Find where the given text appears and provide that cell's center as [x, y] coordinate. 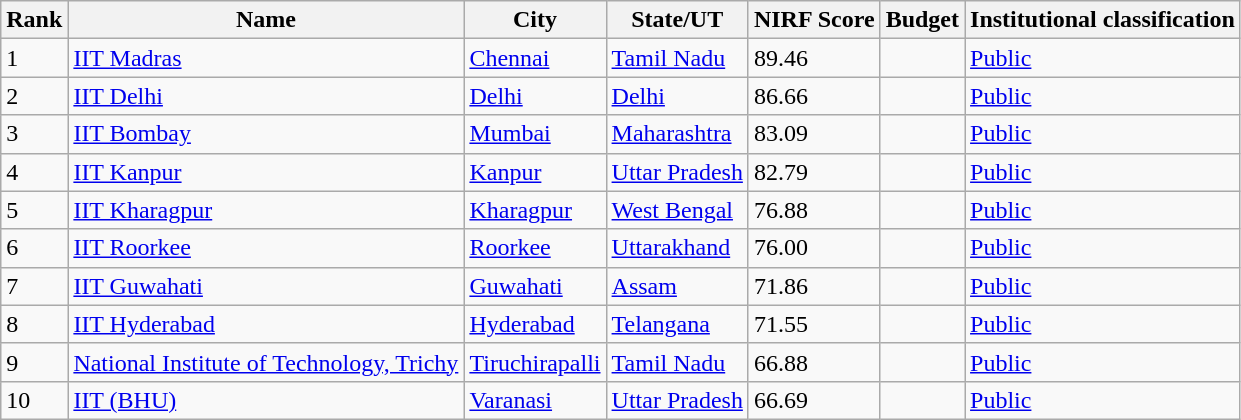
Name [266, 20]
Kanpur [535, 172]
82.79 [814, 172]
6 [34, 248]
2 [34, 96]
IIT Guwahati [266, 286]
IIT Kharagpur [266, 210]
Assam [677, 286]
71.86 [814, 286]
National Institute of Technology, Trichy [266, 362]
66.69 [814, 400]
Telangana [677, 324]
86.66 [814, 96]
66.88 [814, 362]
IIT Delhi [266, 96]
Guwahati [535, 286]
71.55 [814, 324]
Tiruchirapalli [535, 362]
Maharashtra [677, 134]
Rank [34, 20]
89.46 [814, 58]
4 [34, 172]
8 [34, 324]
5 [34, 210]
Budget [922, 20]
1 [34, 58]
Hyderabad [535, 324]
City [535, 20]
76.88 [814, 210]
NIRF Score [814, 20]
Roorkee [535, 248]
Varanasi [535, 400]
IIT (BHU) [266, 400]
IIT Hyderabad [266, 324]
Mumbai [535, 134]
9 [34, 362]
Kharagpur [535, 210]
7 [34, 286]
Chennai [535, 58]
83.09 [814, 134]
IIT Roorkee [266, 248]
3 [34, 134]
10 [34, 400]
76.00 [814, 248]
Institutional classification [1103, 20]
IIT Bombay [266, 134]
West Bengal [677, 210]
Uttarakhand [677, 248]
IIT Kanpur [266, 172]
IIT Madras [266, 58]
State/UT [677, 20]
